Identify which cell holds the provided text, then report its (x, y) central coordinate. 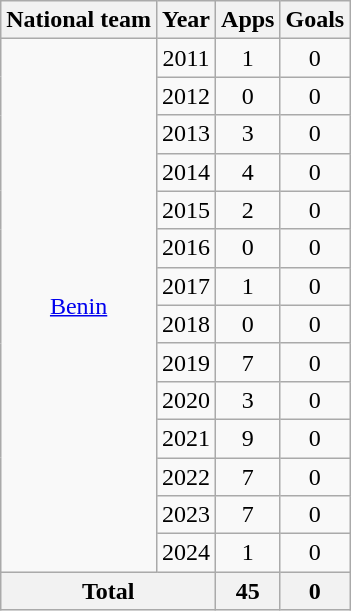
2015 (186, 210)
National team (79, 20)
2019 (186, 362)
2022 (186, 477)
Goals (315, 20)
2016 (186, 248)
2021 (186, 438)
45 (248, 591)
2018 (186, 324)
2017 (186, 286)
2012 (186, 96)
9 (248, 438)
2020 (186, 400)
Benin (79, 306)
2011 (186, 58)
2014 (186, 172)
Total (108, 591)
2 (248, 210)
Year (186, 20)
Apps (248, 20)
2024 (186, 553)
2013 (186, 134)
2023 (186, 515)
4 (248, 172)
